Determine the (x, y) coordinate at the center of the cell enclosing the given text.  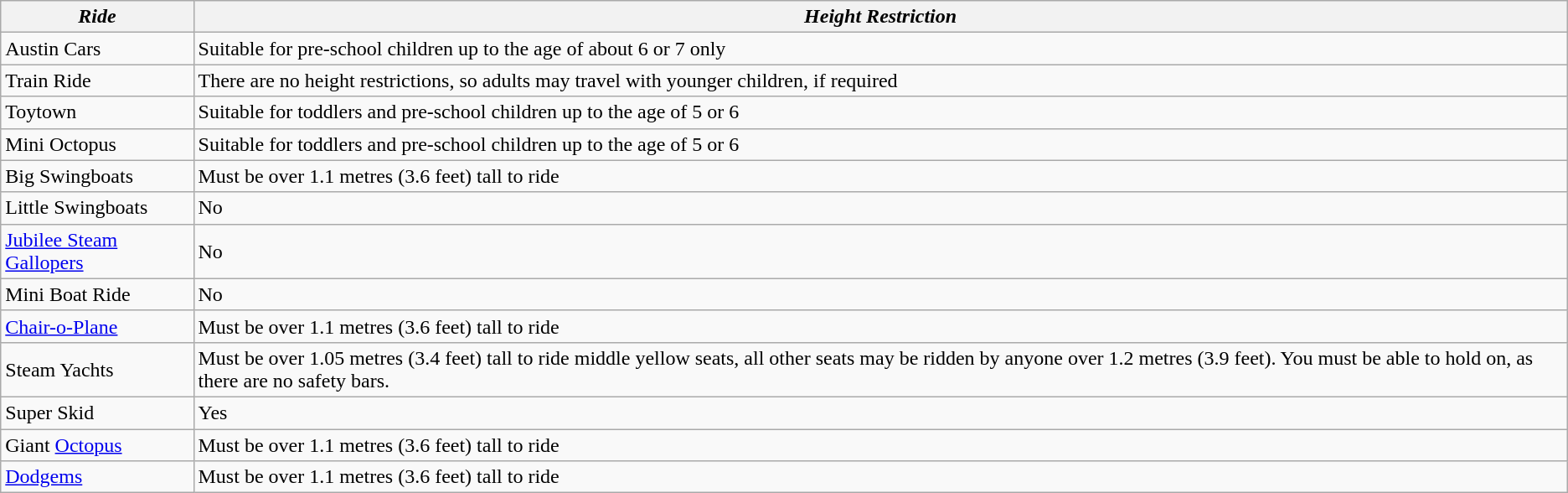
Jubilee Steam Gallopers (97, 252)
Toytown (97, 112)
Dodgems (97, 477)
Suitable for pre-school children up to the age of about 6 or 7 only (880, 49)
Train Ride (97, 80)
Yes (880, 413)
Mini Octopus (97, 144)
Austin Cars (97, 49)
Giant Octopus (97, 445)
Height Restriction (880, 17)
Chair-o-Plane (97, 326)
Super Skid (97, 413)
Steam Yachts (97, 369)
There are no height restrictions, so adults may travel with younger children, if required (880, 80)
Big Swingboats (97, 176)
Ride (97, 17)
Little Swingboats (97, 208)
Mini Boat Ride (97, 294)
